Search for the cell housing the specified text and yield its [X, Y] center coordinate. 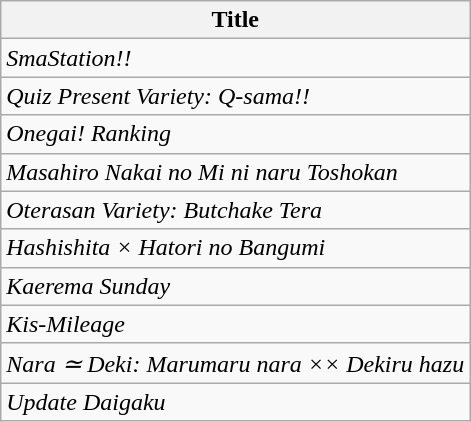
Nara ≃ Deki: Marumaru nara ×× Dekiru hazu [236, 363]
Kaerema Sunday [236, 286]
Onegai! Ranking [236, 134]
Masahiro Nakai no Mi ni naru Toshokan [236, 172]
Title [236, 20]
Kis-Mileage [236, 324]
Hashishita × Hatori no Bangumi [236, 248]
Update Daigaku [236, 402]
SmaStation!! [236, 58]
Oterasan Variety: Butchake Tera [236, 210]
Quiz Present Variety: Q-sama!! [236, 96]
